Locate the cell with the specified text and output its (x, y) center coordinate. 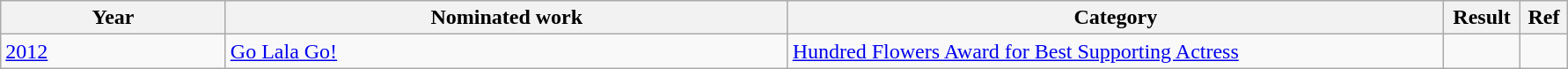
Hundred Flowers Award for Best Supporting Actress (1116, 51)
Ref (1543, 18)
Go Lala Go! (507, 51)
Nominated work (507, 18)
Year (114, 18)
Category (1116, 18)
Result (1482, 18)
2012 (114, 51)
